Locate the cell with the specified text and output its [x, y] center coordinate. 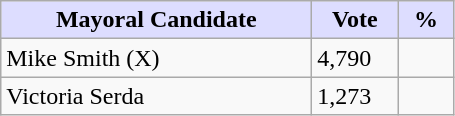
4,790 [355, 58]
Victoria Serda [156, 96]
Vote [355, 20]
Mayoral Candidate [156, 20]
1,273 [355, 96]
Mike Smith (X) [156, 58]
% [426, 20]
